Provide the [X, Y] coordinate of the cell's center where the given text is located.  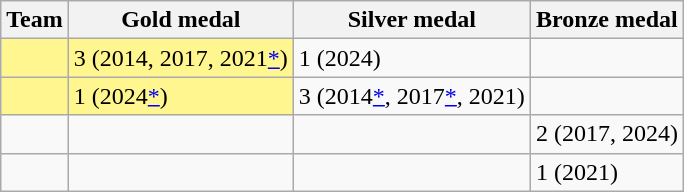
Gold medal [180, 20]
3 (2014*, 2017*, 2021) [412, 96]
Team [35, 20]
Silver medal [412, 20]
1 (2021) [606, 172]
3 (2014, 2017, 2021*) [180, 58]
1 (2024) [412, 58]
2 (2017, 2024) [606, 134]
1 (2024*) [180, 96]
Bronze medal [606, 20]
